Extract the (X, Y) coordinate from the center of the cell holding the provided text.  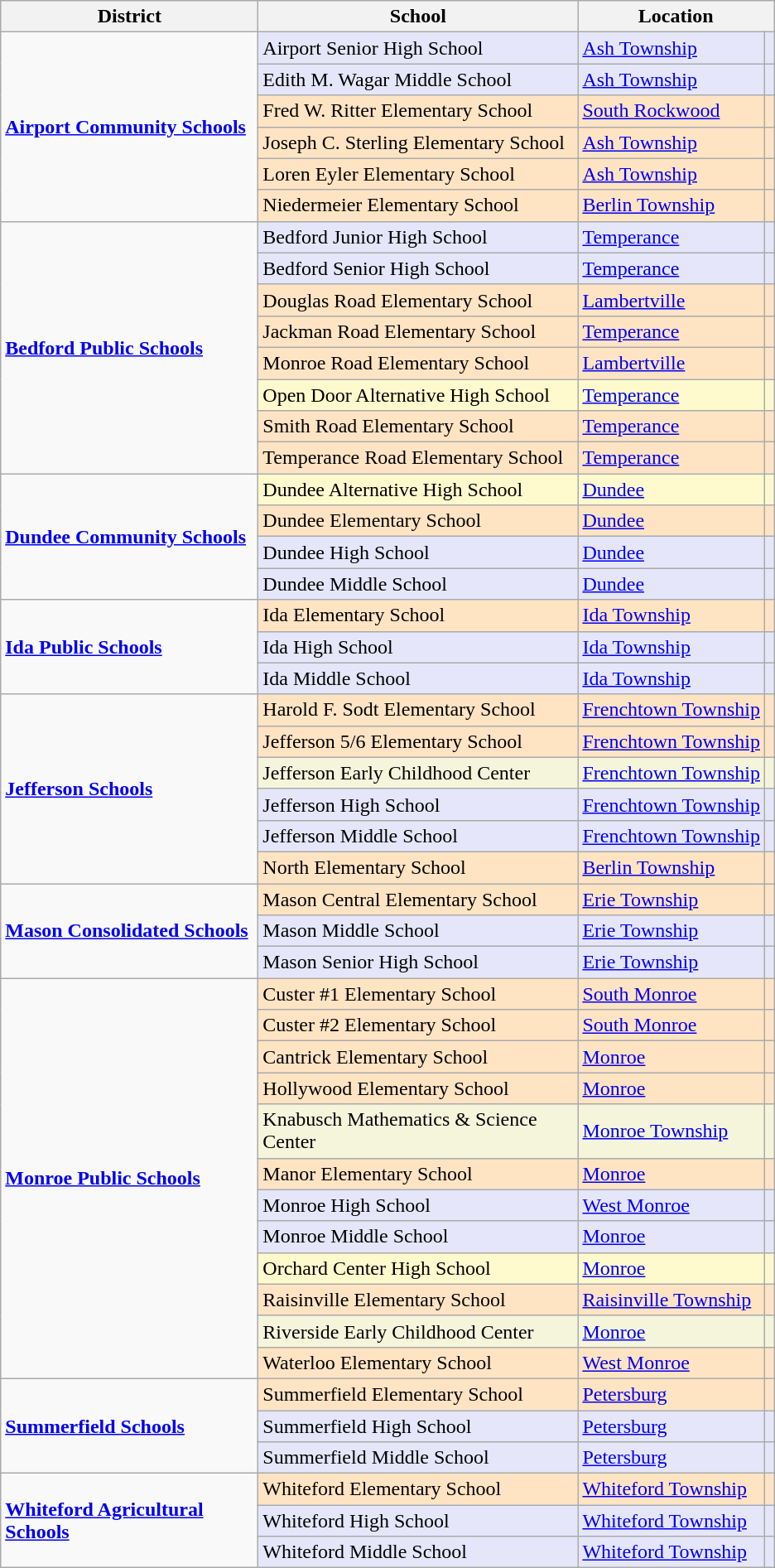
Summerfield High School (418, 1426)
Niedermeier Elementary School (418, 205)
Jefferson Early Childhood Center (418, 773)
Bedford Junior High School (418, 237)
Jefferson 5/6 Elementary School (418, 741)
Temperance Road Elementary School (418, 458)
Ida High School (418, 647)
Raisinville Township (672, 1300)
Harold F. Sodt Elementary School (418, 710)
Dundee Community Schools (129, 537)
Riverside Early Childhood Center (418, 1331)
Smith Road Elementary School (418, 427)
Orchard Center High School (418, 1268)
Douglas Road Elementary School (418, 300)
Open Door Alternative High School (418, 395)
Jefferson High School (418, 804)
Waterloo Elementary School (418, 1363)
Edith M. Wagar Middle School (418, 80)
Monroe Township (672, 1131)
Monroe Public Schools (129, 1179)
Mason Senior High School (418, 963)
Dundee Elementary School (418, 521)
Whiteford Elementary School (418, 1489)
Ida Elementary School (418, 615)
Monroe Road Elementary School (418, 363)
Bedford Senior High School (418, 268)
Hollywood Elementary School (418, 1088)
Mason Central Elementary School (418, 899)
Custer #1 Elementary School (418, 994)
Summerfield Middle School (418, 1458)
Knabusch Mathematics & Science Center (418, 1131)
Dundee High School (418, 552)
Jefferson Middle School (418, 836)
Dundee Alternative High School (418, 490)
School (418, 17)
Jefferson Schools (129, 789)
Jackman Road Elementary School (418, 331)
District (129, 17)
Whiteford Middle School (418, 1552)
Dundee Middle School (418, 584)
Monroe High School (418, 1205)
Airport Senior High School (418, 48)
North Elementary School (418, 867)
Monroe Middle School (418, 1237)
Summerfield Elementary School (418, 1394)
Mason Consolidated Schools (129, 930)
Manor Elementary School (418, 1174)
Fred W. Ritter Elementary School (418, 111)
Raisinville Elementary School (418, 1300)
Whiteford Agricultural Schools (129, 1521)
Summerfield Schools (129, 1426)
Custer #2 Elementary School (418, 1025)
Ida Middle School (418, 678)
Mason Middle School (418, 931)
Bedford Public Schools (129, 347)
Whiteford High School (418, 1521)
Loren Eyler Elementary School (418, 174)
Location (676, 17)
Cantrick Elementary School (418, 1057)
Ida Public Schools (129, 647)
South Rockwood (672, 111)
Airport Community Schools (129, 127)
Joseph C. Sterling Elementary School (418, 142)
